Search for the cell housing the specified text and yield its [X, Y] center coordinate. 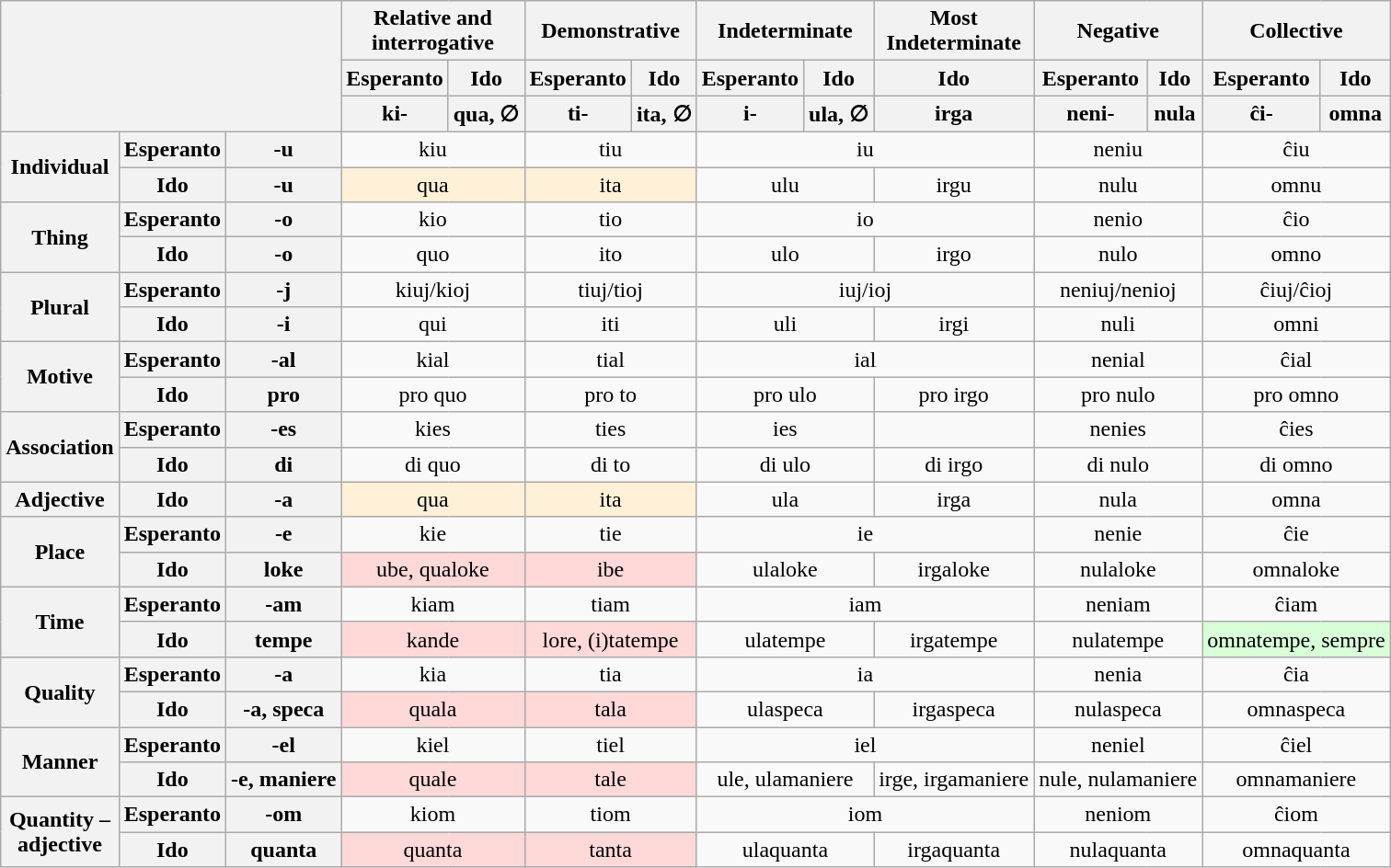
kies [432, 429]
iel [865, 744]
neniuj/nenioj [1119, 290]
omnaquanta [1296, 850]
tie [611, 534]
MostIndeterminate [954, 31]
ĉiuj/ĉioj [1296, 290]
ial [865, 360]
ĉio [1296, 220]
di omno [1296, 464]
irgaspeca [954, 709]
tiam [611, 604]
Quality [60, 691]
omnatempe, sempre [1296, 639]
nuli [1119, 325]
quo [432, 255]
Demonstrative [611, 31]
iom [865, 815]
-a, speca [283, 709]
kiu [432, 149]
kio [432, 220]
-om [283, 815]
ulaloke [785, 569]
kial [432, 360]
Association [60, 447]
nulaloke [1119, 569]
Time [60, 622]
nenie [1119, 534]
irgaquanta [954, 850]
di [283, 464]
Motive [60, 377]
quale [432, 780]
-el [283, 744]
ĉia [1296, 674]
tiel [611, 744]
ia [865, 674]
nulu [1119, 185]
Negative [1119, 31]
ulu [785, 185]
irgatempe [954, 639]
ule, ulamaniere [785, 780]
neni- [1091, 114]
ula [785, 499]
ita, ∅ [664, 114]
i- [750, 114]
kia [432, 674]
nulo [1119, 255]
tempe [283, 639]
irgaloke [954, 569]
tale [611, 780]
ulaquanta [785, 850]
-e [283, 534]
ĉi- [1262, 114]
omnamaniere [1296, 780]
kie [432, 534]
nenia [1119, 674]
irgo [954, 255]
kiam [432, 604]
ĉial [1296, 360]
pro ulo [785, 394]
irge, irgamaniere [954, 780]
omnaloke [1296, 569]
ies [785, 429]
kiom [432, 815]
-al [283, 360]
qua, ∅ [486, 114]
nenies [1119, 429]
pro nulo [1119, 394]
omni [1296, 325]
Plural [60, 307]
-am [283, 604]
ĉiom [1296, 815]
tanta [611, 850]
ulo [785, 255]
omno [1296, 255]
ti- [578, 114]
Indeterminate [785, 31]
ito [611, 255]
-j [283, 290]
ie [865, 534]
omnu [1296, 185]
Thing [60, 237]
ube, qualoke [432, 569]
tio [611, 220]
omnaspeca [1296, 709]
pro omno [1296, 394]
kiel [432, 744]
Place [60, 552]
ki- [395, 114]
pro quo [432, 394]
lore, (i)tatempe [611, 639]
Collective [1296, 31]
ula, ∅ [839, 114]
neniam [1119, 604]
neniom [1119, 815]
di quo [432, 464]
nenial [1119, 360]
iti [611, 325]
kiuj/kioj [432, 290]
Individual [60, 166]
pro to [611, 394]
quala [432, 709]
-es [283, 429]
neniu [1119, 149]
ibe [611, 569]
irgi [954, 325]
ĉie [1296, 534]
iu [865, 149]
iam [865, 604]
tial [611, 360]
Adjective [60, 499]
pro irgo [954, 394]
ĉiam [1296, 604]
nulatempe [1119, 639]
ĉiel [1296, 744]
di ulo [785, 464]
di irgo [954, 464]
ĉies [1296, 429]
kande [432, 639]
tiu [611, 149]
irgu [954, 185]
Relative andinterrogative [432, 31]
-e, maniere [283, 780]
nulaquanta [1119, 850]
Manner [60, 761]
di to [611, 464]
Quantity –adjective [60, 832]
nulaspeca [1119, 709]
nule, nulamaniere [1119, 780]
pro [283, 394]
nenio [1119, 220]
uli [785, 325]
loke [283, 569]
tala [611, 709]
ulatempe [785, 639]
ties [611, 429]
ulaspeca [785, 709]
tiuj/tioj [611, 290]
-i [283, 325]
io [865, 220]
iuj/ioj [865, 290]
tia [611, 674]
di nulo [1119, 464]
ĉiu [1296, 149]
tiom [611, 815]
neniel [1119, 744]
qui [432, 325]
